Detect which cell encompasses the target text, then output its (X, Y) center coordinate. 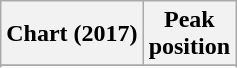
Chart (2017) (72, 34)
Peakposition (189, 34)
